Capture the cell that displays the provided text and extract its [x, y] central coordinate. 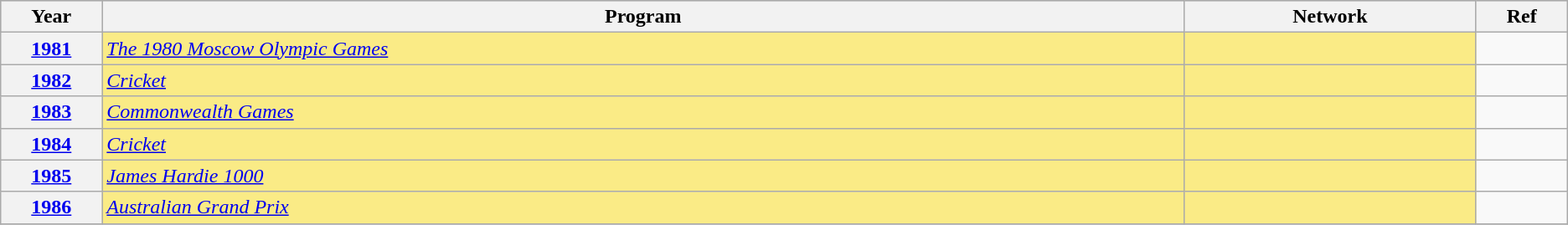
Year [52, 17]
James Hardie 1000 [643, 176]
1981 [52, 49]
Ref [1521, 17]
1984 [52, 144]
1985 [52, 176]
The 1980 Moscow Olympic Games [643, 49]
1983 [52, 112]
1982 [52, 80]
Commonwealth Games [643, 112]
Program [643, 17]
Australian Grand Prix [643, 207]
1986 [52, 207]
Network [1330, 17]
